Pinpoint the cell where the given text exists, returning its (X, Y) midpoint coordinate. 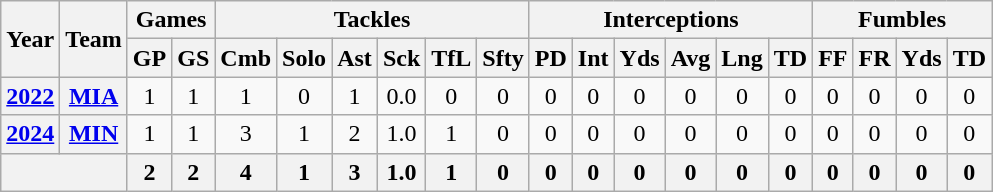
MIA (94, 96)
Fumbles (902, 20)
Games (170, 20)
Year (30, 39)
GS (194, 58)
2022 (30, 96)
4 (246, 172)
Lng (742, 58)
MIN (94, 134)
GP (149, 58)
Ast (355, 58)
Interceptions (670, 20)
FR (874, 58)
Avg (690, 58)
FF (833, 58)
Team (94, 39)
Sck (401, 58)
Cmb (246, 58)
Solo (304, 58)
0.0 (401, 96)
Int (593, 58)
TfL (452, 58)
PD (550, 58)
Sfty (503, 58)
Tackles (372, 20)
2024 (30, 134)
